Return [x, y] of the center of cell containing provided text 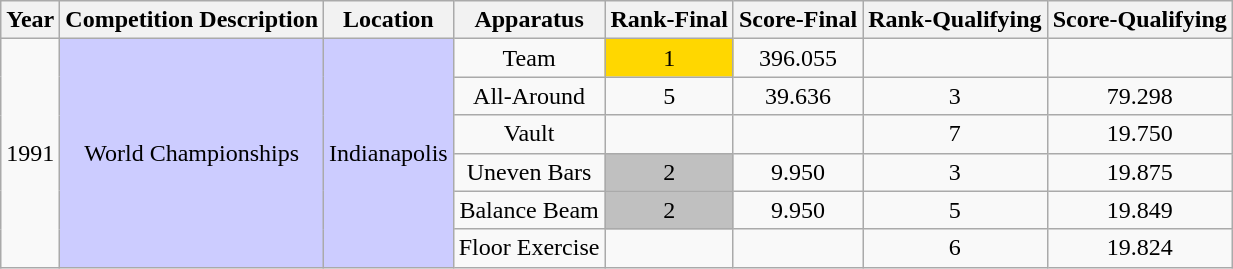
1991 [30, 153]
Uneven Bars [529, 172]
1 [669, 58]
19.849 [1140, 210]
Indianapolis [389, 153]
Competition Description [192, 20]
7 [955, 134]
World Championships [192, 153]
Location [389, 20]
Vault [529, 134]
Rank-Final [669, 20]
79.298 [1140, 96]
6 [955, 248]
Floor Exercise [529, 248]
Team [529, 58]
19.750 [1140, 134]
396.055 [798, 58]
39.636 [798, 96]
Score-Qualifying [1140, 20]
Year [30, 20]
All-Around [529, 96]
19.824 [1140, 248]
19.875 [1140, 172]
Score-Final [798, 20]
Apparatus [529, 20]
Rank-Qualifying [955, 20]
Balance Beam [529, 210]
